Return [X, Y] of the center of cell containing provided text 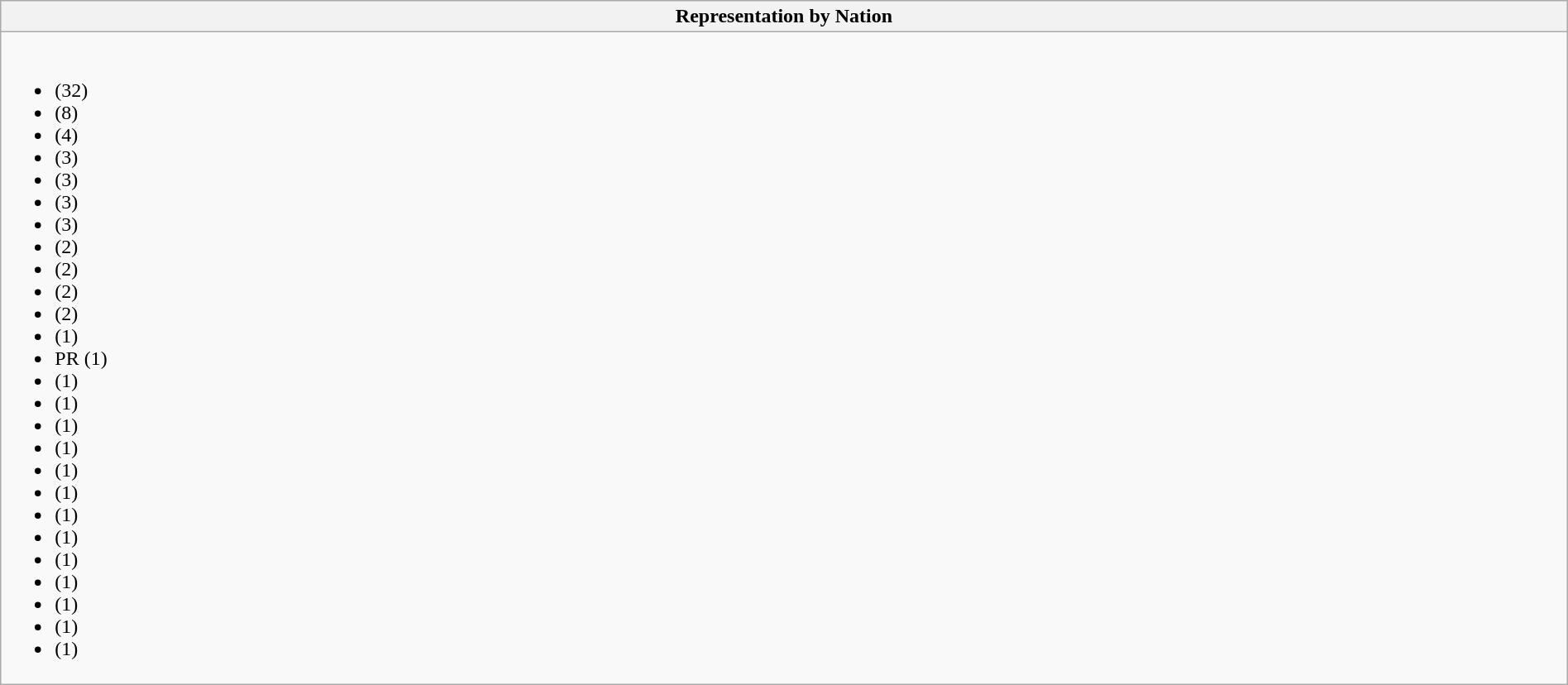
Representation by Nation [784, 17]
(32) (8) (4) (3) (3) (3) (3) (2) (2) (2) (2) (1) PR (1) (1) (1) (1) (1) (1) (1) (1) (1) (1) (1) (1) (1) (1) [784, 358]
